Scan for the cell matching the given text and deliver its (X, Y) coordinate at center. 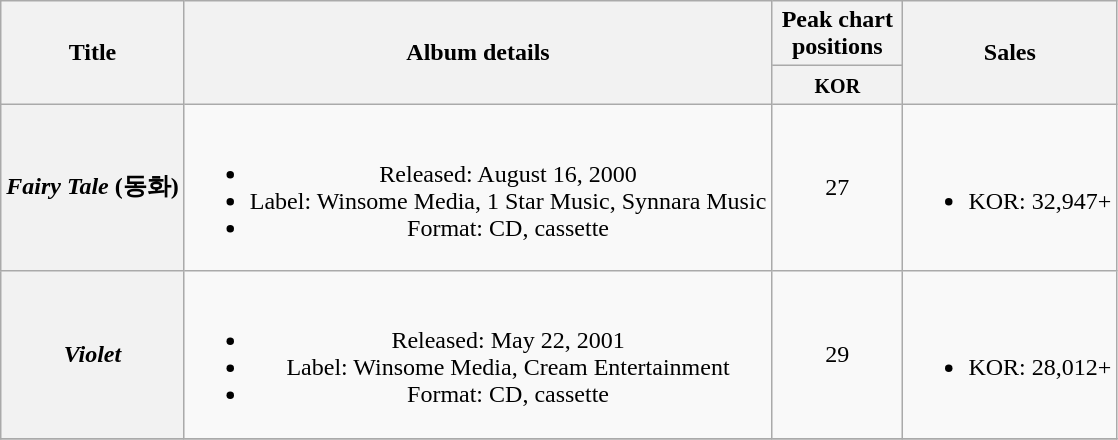
Sales (1010, 52)
Violet (92, 354)
KOR: 28,012+ (1010, 354)
Released: August 16, 2000Label: Winsome Media, 1 Star Music, Synnara MusicFormat: CD, cassette (478, 188)
Peak chart positions (838, 34)
KOR: 32,947+ (1010, 188)
27 (838, 188)
Released: May 22, 2001Label: Winsome Media, Cream EntertainmentFormat: CD, cassette (478, 354)
Title (92, 52)
Album details (478, 52)
29 (838, 354)
KOR (838, 85)
Fairy Tale (동화) (92, 188)
